Capture the cell that displays the provided text and extract its [x, y] central coordinate. 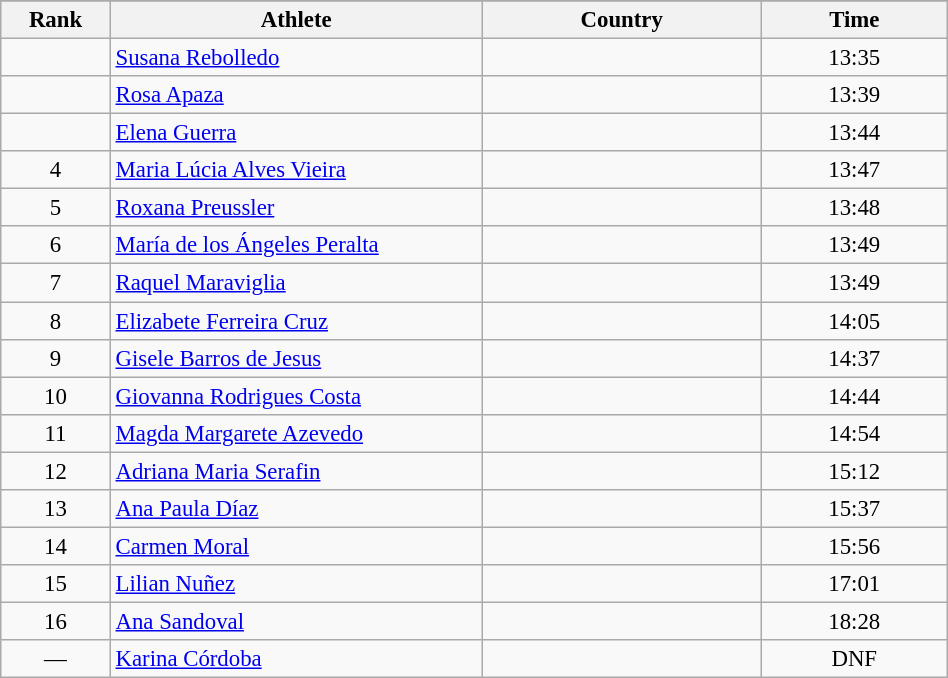
Ana Paula Díaz [296, 509]
Raquel Maraviglia [296, 283]
14:05 [854, 321]
Time [854, 20]
17:01 [854, 584]
Carmen Moral [296, 546]
15:37 [854, 509]
5 [56, 208]
Magda Margarete Azevedo [296, 433]
14:44 [854, 396]
13:39 [854, 95]
Karina Córdoba [296, 659]
Rank [56, 20]
14 [56, 546]
7 [56, 283]
Elizabete Ferreira Cruz [296, 321]
Lilian Nuñez [296, 584]
4 [56, 170]
María de los Ángeles Peralta [296, 245]
8 [56, 321]
13 [56, 509]
15:56 [854, 546]
Adriana Maria Serafin [296, 471]
Gisele Barros de Jesus [296, 358]
Roxana Preussler [296, 208]
13:44 [854, 133]
16 [56, 621]
12 [56, 471]
14:54 [854, 433]
13:35 [854, 58]
DNF [854, 659]
15 [56, 584]
Ana Sandoval [296, 621]
6 [56, 245]
10 [56, 396]
Rosa Apaza [296, 95]
Athlete [296, 20]
11 [56, 433]
— [56, 659]
13:48 [854, 208]
9 [56, 358]
Country [622, 20]
Susana Rebolledo [296, 58]
14:37 [854, 358]
Elena Guerra [296, 133]
18:28 [854, 621]
Giovanna Rodrigues Costa [296, 396]
15:12 [854, 471]
Maria Lúcia Alves Vieira [296, 170]
13:47 [854, 170]
